Determine the (X, Y) coordinate at the center of the cell enclosing the given text.  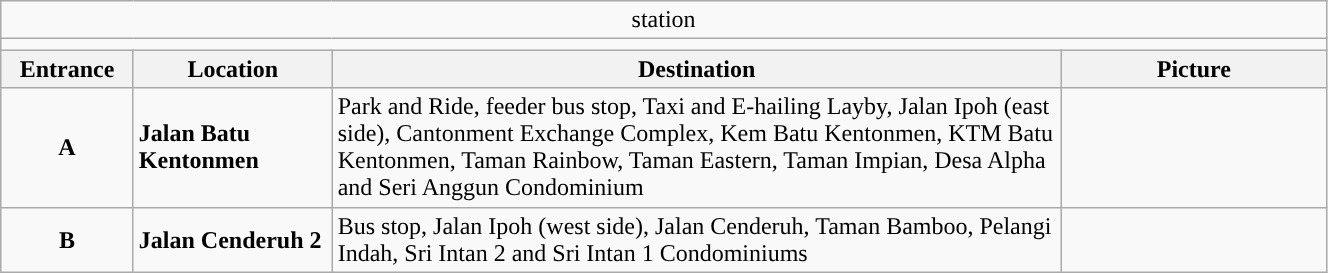
station (664, 20)
Entrance (68, 69)
A (68, 148)
Bus stop, Jalan Ipoh (west side), Jalan Cenderuh, Taman Bamboo, Pelangi Indah, Sri Intan 2 and Sri Intan 1 Condominiums (696, 240)
B (68, 240)
Jalan Batu Kentonmen (232, 148)
Picture (1194, 69)
Destination (696, 69)
Jalan Cenderuh 2 (232, 240)
Location (232, 69)
